Capture the cell that displays the provided text and extract its [x, y] central coordinate. 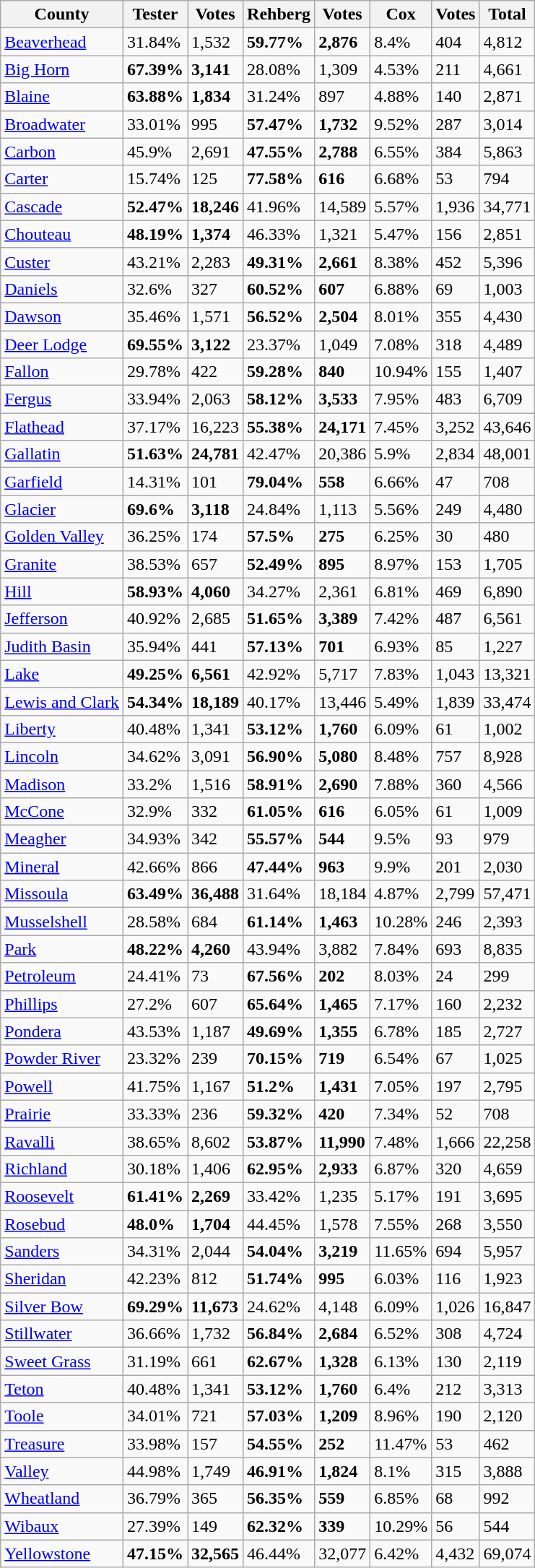
Gallatin [62, 454]
190 [456, 1416]
47.15% [155, 1554]
59.32% [279, 1114]
36,488 [215, 894]
2,691 [215, 152]
7.34% [401, 1114]
Garfield [62, 482]
101 [215, 482]
3,533 [342, 399]
1,227 [507, 646]
1,705 [507, 564]
8.96% [401, 1416]
33.94% [155, 399]
Toole [62, 1416]
4,724 [507, 1334]
18,184 [342, 894]
48.22% [155, 949]
794 [507, 179]
20,386 [342, 454]
6.03% [401, 1279]
11.47% [401, 1444]
3,014 [507, 124]
41.96% [279, 207]
52.47% [155, 207]
63.88% [155, 97]
38.65% [155, 1141]
8.48% [401, 756]
840 [342, 372]
61.05% [279, 812]
7.84% [401, 949]
4,659 [507, 1169]
201 [456, 867]
5.57% [401, 207]
125 [215, 179]
6.42% [401, 1554]
197 [456, 1086]
1,666 [456, 1141]
8,602 [215, 1141]
Total [507, 14]
30.18% [155, 1169]
32,565 [215, 1554]
6.93% [401, 646]
249 [456, 509]
73 [215, 976]
McCone [62, 812]
42.66% [155, 867]
2,871 [507, 97]
9.9% [401, 867]
15.74% [155, 179]
41.75% [155, 1086]
3,252 [456, 427]
1,187 [215, 1031]
1,704 [215, 1224]
24 [456, 976]
47.55% [279, 152]
1,532 [215, 42]
40.17% [279, 701]
6.85% [401, 1499]
67 [456, 1059]
1,309 [342, 69]
1,113 [342, 509]
480 [507, 537]
558 [342, 482]
33.33% [155, 1114]
85 [456, 646]
11,673 [215, 1307]
Jefferson [62, 619]
315 [456, 1471]
93 [456, 839]
2,690 [342, 784]
Fallon [62, 372]
155 [456, 372]
7.17% [401, 1004]
355 [456, 316]
Meagher [62, 839]
Tester [155, 14]
469 [456, 592]
Teton [62, 1389]
42.92% [279, 674]
59.28% [279, 372]
5.56% [401, 509]
5,863 [507, 152]
212 [456, 1389]
299 [507, 976]
2,030 [507, 867]
4,430 [507, 316]
62.67% [279, 1361]
Silver Bow [62, 1307]
2,851 [507, 234]
58.93% [155, 592]
239 [215, 1059]
2,361 [342, 592]
Prairie [62, 1114]
24.84% [279, 509]
56.52% [279, 316]
6.81% [401, 592]
1,749 [215, 1471]
28.08% [279, 69]
Powell [62, 1086]
157 [215, 1444]
1,516 [215, 784]
45.9% [155, 152]
36.66% [155, 1334]
37.17% [155, 427]
130 [456, 1361]
661 [215, 1361]
Carbon [62, 152]
Big Horn [62, 69]
246 [456, 922]
5,717 [342, 674]
2,661 [342, 261]
1,167 [215, 1086]
11.65% [401, 1252]
4.88% [401, 97]
35.46% [155, 316]
23.37% [279, 345]
1,578 [342, 1224]
69.55% [155, 345]
2,933 [342, 1169]
46.91% [279, 1471]
1,571 [215, 316]
3,695 [507, 1196]
1,025 [507, 1059]
1,209 [342, 1416]
57.47% [279, 124]
2,795 [507, 1086]
Missoula [62, 894]
58.12% [279, 399]
7.42% [401, 619]
1,406 [215, 1169]
Sweet Grass [62, 1361]
8.01% [401, 316]
812 [215, 1279]
6.68% [401, 179]
4,260 [215, 949]
7.83% [401, 674]
58.91% [279, 784]
31.84% [155, 42]
8.97% [401, 564]
4,480 [507, 509]
5.17% [401, 1196]
Roosevelt [62, 1196]
44.45% [279, 1224]
34.27% [279, 592]
7.08% [401, 345]
56.35% [279, 1499]
22,258 [507, 1141]
116 [456, 1279]
5.9% [401, 454]
5.47% [401, 234]
48,001 [507, 454]
1,043 [456, 674]
Lake [62, 674]
Rosebud [62, 1224]
79.04% [279, 482]
441 [215, 646]
51.74% [279, 1279]
9.5% [401, 839]
14,589 [342, 207]
3,122 [215, 345]
327 [215, 289]
963 [342, 867]
Sheridan [62, 1279]
68 [456, 1499]
70.15% [279, 1059]
156 [456, 234]
9.52% [401, 124]
3,313 [507, 1389]
5.49% [401, 701]
Broadwater [62, 124]
1,321 [342, 234]
8.1% [401, 1471]
452 [456, 261]
1,431 [342, 1086]
27.2% [155, 1004]
56.90% [279, 756]
404 [456, 42]
149 [215, 1526]
49.69% [279, 1031]
Beaverhead [62, 42]
33,474 [507, 701]
6,890 [507, 592]
16,847 [507, 1307]
Glacier [62, 509]
Golden Valley [62, 537]
693 [456, 949]
360 [456, 784]
1,003 [507, 289]
160 [456, 1004]
57.03% [279, 1416]
10.29% [401, 1526]
Musselshell [62, 922]
4,812 [507, 42]
2,232 [507, 1004]
48.19% [155, 234]
1,235 [342, 1196]
4,060 [215, 592]
Carter [62, 179]
153 [456, 564]
52 [456, 1114]
43.21% [155, 261]
2,283 [215, 261]
1,923 [507, 1279]
7.45% [401, 427]
897 [342, 97]
6.52% [401, 1334]
185 [456, 1031]
33.2% [155, 784]
895 [342, 564]
7.48% [401, 1141]
30 [456, 537]
4,489 [507, 345]
211 [456, 69]
40.92% [155, 619]
684 [215, 922]
Park [62, 949]
1,002 [507, 729]
69.29% [155, 1307]
Deer Lodge [62, 345]
2,685 [215, 619]
1,374 [215, 234]
3,118 [215, 509]
62.95% [279, 1169]
24.41% [155, 976]
252 [342, 1444]
Phillips [62, 1004]
1,465 [342, 1004]
1,839 [456, 701]
268 [456, 1224]
65.64% [279, 1004]
6,709 [507, 399]
Stillwater [62, 1334]
36.25% [155, 537]
56 [456, 1526]
1,834 [215, 97]
Flathead [62, 427]
721 [215, 1416]
51.65% [279, 619]
16,223 [215, 427]
6.25% [401, 537]
34.93% [155, 839]
202 [342, 976]
320 [456, 1169]
6.05% [401, 812]
Lincoln [62, 756]
487 [456, 619]
332 [215, 812]
31.19% [155, 1361]
24,781 [215, 454]
23.32% [155, 1059]
3,389 [342, 619]
24.62% [279, 1307]
Liberty [62, 729]
67.56% [279, 976]
51.2% [279, 1086]
36.79% [155, 1499]
3,219 [342, 1252]
County [62, 14]
287 [456, 124]
33.01% [155, 124]
34.62% [155, 756]
Hill [62, 592]
6.88% [401, 289]
191 [456, 1196]
1,049 [342, 345]
1,463 [342, 922]
34.01% [155, 1416]
1,009 [507, 812]
8.38% [401, 261]
992 [507, 1499]
2,684 [342, 1334]
1,824 [342, 1471]
54.55% [279, 1444]
Richland [62, 1169]
483 [456, 399]
31.64% [279, 894]
77.58% [279, 179]
14.31% [155, 482]
420 [342, 1114]
44.98% [155, 1471]
3,882 [342, 949]
57.13% [279, 646]
Lewis and Clark [62, 701]
Yellowstone [62, 1554]
8,928 [507, 756]
3,888 [507, 1471]
Judith Basin [62, 646]
3,550 [507, 1224]
31.24% [279, 97]
5,396 [507, 261]
174 [215, 537]
Ravalli [62, 1141]
54.34% [155, 701]
38.53% [155, 564]
342 [215, 839]
236 [215, 1114]
62.32% [279, 1526]
1,026 [456, 1307]
29.78% [155, 372]
35.94% [155, 646]
5,080 [342, 756]
63.49% [155, 894]
7.55% [401, 1224]
365 [215, 1499]
4.53% [401, 69]
Powder River [62, 1059]
5,957 [507, 1252]
2,269 [215, 1196]
422 [215, 372]
6.4% [401, 1389]
7.95% [401, 399]
47 [456, 482]
43,646 [507, 427]
657 [215, 564]
462 [507, 1444]
10.28% [401, 922]
59.77% [279, 42]
4,432 [456, 1554]
6.55% [401, 152]
46.44% [279, 1554]
56.84% [279, 1334]
69,074 [507, 1554]
7.05% [401, 1086]
4,566 [507, 784]
2,119 [507, 1361]
18,189 [215, 701]
Rehberg [279, 14]
318 [456, 345]
339 [342, 1526]
33.98% [155, 1444]
2,727 [507, 1031]
1,355 [342, 1031]
69 [456, 289]
Blaine [62, 97]
33.42% [279, 1196]
69.6% [155, 509]
32,077 [342, 1554]
140 [456, 97]
18,246 [215, 207]
4.87% [401, 894]
Custer [62, 261]
51.63% [155, 454]
7.88% [401, 784]
43.94% [279, 949]
55.38% [279, 427]
Dawson [62, 316]
719 [342, 1059]
308 [456, 1334]
10.94% [401, 372]
Cox [401, 14]
32.9% [155, 812]
61.41% [155, 1196]
8.4% [401, 42]
42.47% [279, 454]
11,990 [342, 1141]
49.31% [279, 261]
8,835 [507, 949]
Pondera [62, 1031]
49.25% [155, 674]
1,936 [456, 207]
866 [215, 867]
Cascade [62, 207]
60.52% [279, 289]
1,407 [507, 372]
47.44% [279, 867]
3,141 [215, 69]
694 [456, 1252]
Granite [62, 564]
6.13% [401, 1361]
32.6% [155, 289]
Mineral [62, 867]
6.54% [401, 1059]
Treasure [62, 1444]
275 [342, 537]
4,661 [507, 69]
13,446 [342, 701]
Daniels [62, 289]
Fergus [62, 399]
559 [342, 1499]
2,799 [456, 894]
2,044 [215, 1252]
34.31% [155, 1252]
53.87% [279, 1141]
55.57% [279, 839]
2,393 [507, 922]
48.0% [155, 1224]
2,876 [342, 42]
46.33% [279, 234]
57,471 [507, 894]
Madison [62, 784]
2,063 [215, 399]
2,504 [342, 316]
Petroleum [62, 976]
Chouteau [62, 234]
384 [456, 152]
61.14% [279, 922]
2,120 [507, 1416]
54.04% [279, 1252]
52.49% [279, 564]
13,321 [507, 674]
Sanders [62, 1252]
6.78% [401, 1031]
8.03% [401, 976]
979 [507, 839]
67.39% [155, 69]
2,788 [342, 152]
27.39% [155, 1526]
3,091 [215, 756]
Wheatland [62, 1499]
1,328 [342, 1361]
757 [456, 756]
57.5% [279, 537]
42.23% [155, 1279]
701 [342, 646]
34,771 [507, 207]
6.87% [401, 1169]
Valley [62, 1471]
Wibaux [62, 1526]
24,171 [342, 427]
28.58% [155, 922]
6.66% [401, 482]
2,834 [456, 454]
43.53% [155, 1031]
4,148 [342, 1307]
